Identify which cell holds the provided text, then report its (x, y) central coordinate. 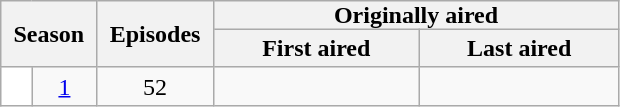
Episodes (155, 34)
Originally aired (416, 15)
Last aired (518, 48)
Season (49, 34)
First aired (316, 48)
52 (155, 86)
1 (64, 86)
